Find where the given text appears and provide that cell's center as (x, y) coordinate. 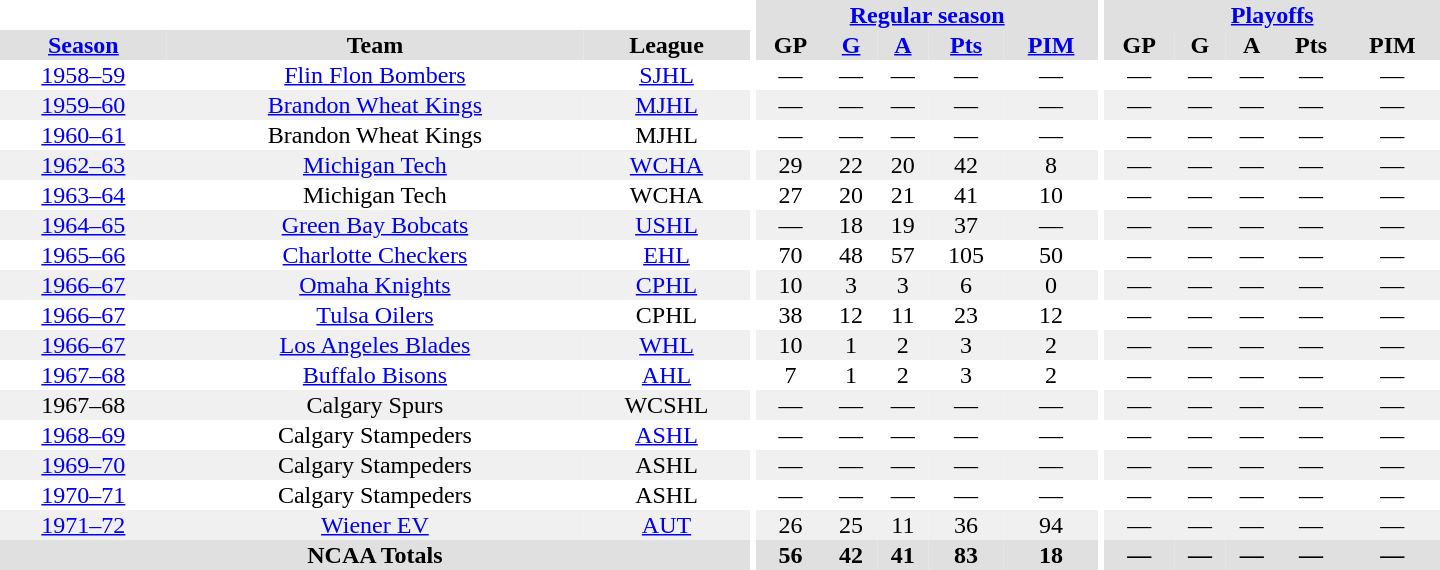
25 (851, 525)
1968–69 (84, 435)
0 (1050, 285)
SJHL (666, 75)
8 (1050, 165)
57 (903, 255)
Wiener EV (375, 525)
1969–70 (84, 465)
1964–65 (84, 225)
94 (1050, 525)
21 (903, 195)
38 (791, 315)
48 (851, 255)
6 (966, 285)
27 (791, 195)
AHL (666, 375)
23 (966, 315)
Charlotte Checkers (375, 255)
NCAA Totals (375, 555)
USHL (666, 225)
Green Bay Bobcats (375, 225)
83 (966, 555)
1970–71 (84, 495)
Calgary Spurs (375, 405)
26 (791, 525)
56 (791, 555)
37 (966, 225)
1962–63 (84, 165)
1971–72 (84, 525)
36 (966, 525)
Flin Flon Bombers (375, 75)
1959–60 (84, 105)
Tulsa Oilers (375, 315)
Season (84, 45)
League (666, 45)
105 (966, 255)
AUT (666, 525)
7 (791, 375)
EHL (666, 255)
Team (375, 45)
1958–59 (84, 75)
70 (791, 255)
WCSHL (666, 405)
1965–66 (84, 255)
WHL (666, 345)
Omaha Knights (375, 285)
Buffalo Bisons (375, 375)
Playoffs (1272, 15)
Los Angeles Blades (375, 345)
Regular season (928, 15)
1963–64 (84, 195)
29 (791, 165)
19 (903, 225)
1960–61 (84, 135)
50 (1050, 255)
22 (851, 165)
